For the text-containing cell, return its midpoint in (X, Y) coordinate format. 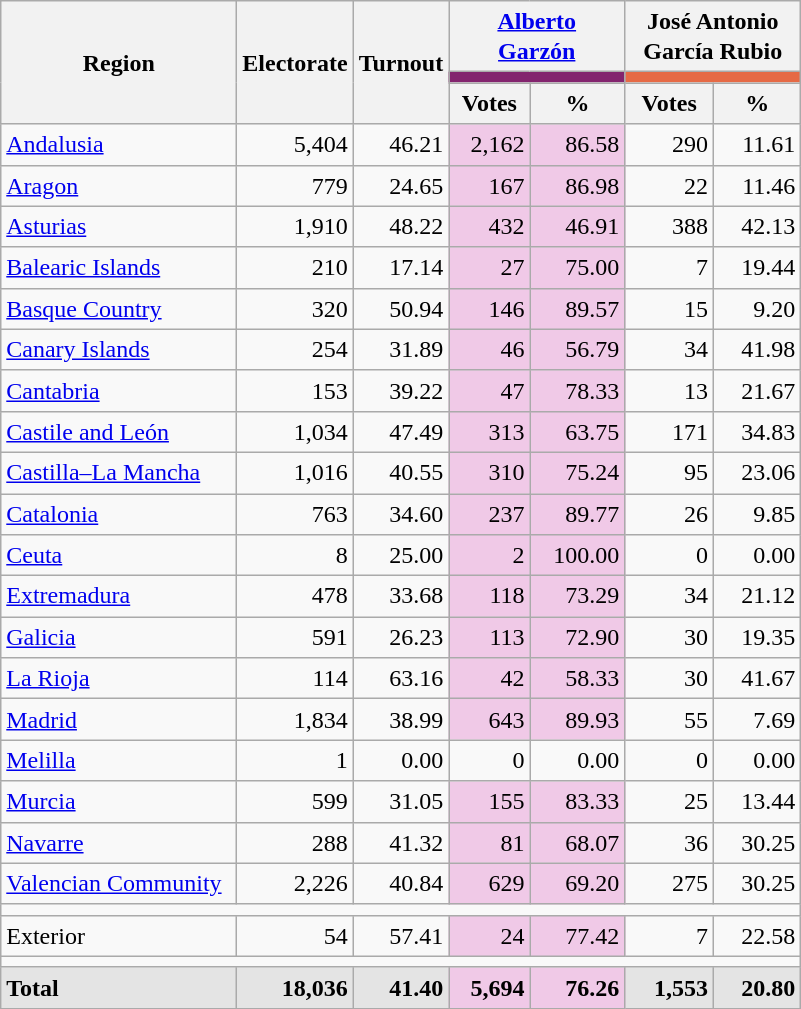
41.32 (401, 842)
Region (119, 62)
2,162 (490, 144)
89.93 (578, 720)
9.85 (758, 514)
72.90 (578, 638)
47 (490, 390)
21.67 (758, 390)
310 (490, 472)
22.58 (758, 936)
26 (670, 514)
1 (295, 760)
95 (670, 472)
313 (490, 432)
1,834 (295, 720)
20.80 (758, 988)
21.12 (758, 596)
2 (490, 556)
1,034 (295, 432)
24.65 (401, 186)
86.58 (578, 144)
Murcia (119, 802)
Electorate (295, 62)
9.20 (758, 308)
77.42 (578, 936)
56.79 (578, 350)
599 (295, 802)
1,553 (670, 988)
89.77 (578, 514)
114 (295, 678)
254 (295, 350)
155 (490, 802)
13 (670, 390)
86.98 (578, 186)
478 (295, 596)
33.68 (401, 596)
Ceuta (119, 556)
27 (490, 268)
Navarre (119, 842)
46 (490, 350)
40.55 (401, 472)
73.29 (578, 596)
275 (670, 884)
388 (670, 226)
42.13 (758, 226)
58.33 (578, 678)
25 (670, 802)
34.60 (401, 514)
19.35 (758, 638)
146 (490, 308)
34.83 (758, 432)
AlbertoGarzón (537, 36)
Cantabria (119, 390)
Valencian Community (119, 884)
La Rioja (119, 678)
779 (295, 186)
63.16 (401, 678)
48.22 (401, 226)
41.67 (758, 678)
75.00 (578, 268)
210 (295, 268)
68.07 (578, 842)
11.61 (758, 144)
55 (670, 720)
763 (295, 514)
Balearic Islands (119, 268)
42 (490, 678)
31.05 (401, 802)
153 (295, 390)
18,036 (295, 988)
63.75 (578, 432)
100.00 (578, 556)
26.23 (401, 638)
31.89 (401, 350)
41.40 (401, 988)
Extremadura (119, 596)
83.33 (578, 802)
432 (490, 226)
1,016 (295, 472)
40.84 (401, 884)
15 (670, 308)
46.91 (578, 226)
17.14 (401, 268)
Castilla–La Mancha (119, 472)
288 (295, 842)
Turnout (401, 62)
113 (490, 638)
5,694 (490, 988)
38.99 (401, 720)
José AntonioGarcía Rubio (713, 36)
643 (490, 720)
11.46 (758, 186)
78.33 (578, 390)
41.98 (758, 350)
23.06 (758, 472)
54 (295, 936)
Asturias (119, 226)
Total (119, 988)
22 (670, 186)
1,910 (295, 226)
2,226 (295, 884)
629 (490, 884)
69.20 (578, 884)
Catalonia (119, 514)
24 (490, 936)
Exterior (119, 936)
13.44 (758, 802)
76.26 (578, 988)
39.22 (401, 390)
57.41 (401, 936)
19.44 (758, 268)
25.00 (401, 556)
Galicia (119, 638)
290 (670, 144)
8 (295, 556)
237 (490, 514)
591 (295, 638)
75.24 (578, 472)
Melilla (119, 760)
46.21 (401, 144)
7.69 (758, 720)
Aragon (119, 186)
50.94 (401, 308)
47.49 (401, 432)
89.57 (578, 308)
Basque Country (119, 308)
Canary Islands (119, 350)
5,404 (295, 144)
Castile and León (119, 432)
36 (670, 842)
Madrid (119, 720)
320 (295, 308)
167 (490, 186)
118 (490, 596)
171 (670, 432)
81 (490, 842)
Andalusia (119, 144)
